For the text-containing cell, return its midpoint in [X, Y] coordinate format. 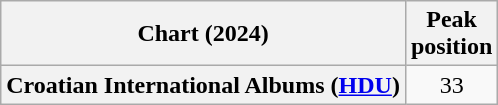
Croatian International Albums (HDU) [204, 85]
33 [451, 85]
Peakposition [451, 34]
Chart (2024) [204, 34]
